Identify which cell holds the provided text, then report its [X, Y] central coordinate. 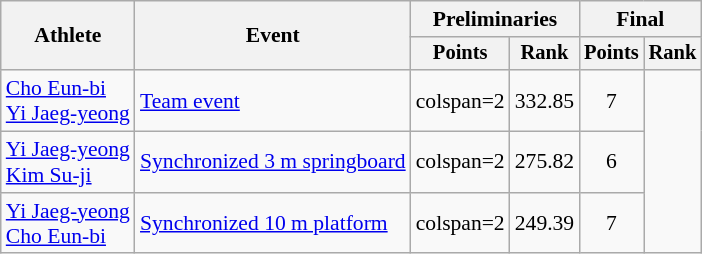
Yi Jaeg-yeongCho Eun-bi [68, 224]
332.85 [544, 100]
Event [273, 36]
Preliminaries [496, 19]
Synchronized 3 m springboard [273, 162]
6 [611, 162]
Synchronized 10 m platform [273, 224]
Cho Eun-biYi Jaeg-yeong [68, 100]
Final [640, 19]
Yi Jaeg-yeongKim Su-ji [68, 162]
Team event [273, 100]
Athlete [68, 36]
249.39 [544, 224]
275.82 [544, 162]
